From the cell containing the given text, extract its center point as (X, Y) coordinate. 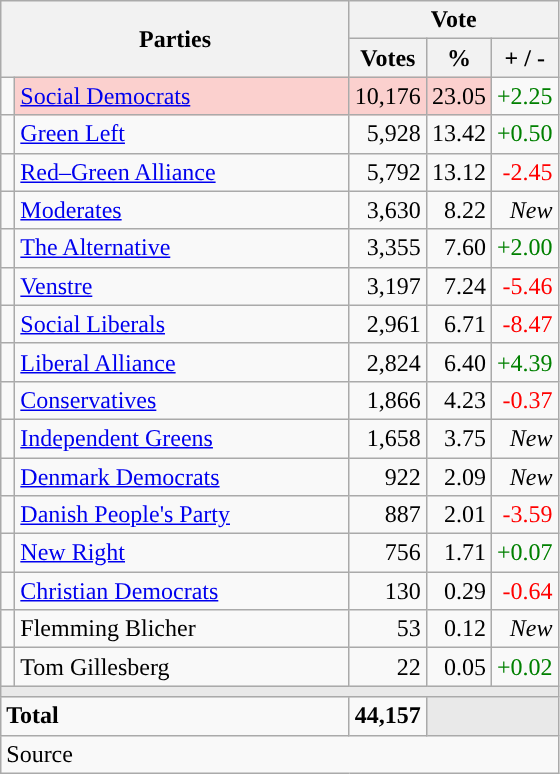
-0.37 (524, 400)
7.24 (458, 286)
4.23 (458, 400)
+0.07 (524, 553)
-0.64 (524, 591)
Venstre (182, 286)
Social Democrats (182, 96)
+2.25 (524, 96)
0.05 (458, 667)
+4.39 (524, 362)
% (458, 58)
-3.59 (524, 515)
Independent Greens (182, 438)
Total (176, 716)
Denmark Democrats (182, 477)
1.71 (458, 553)
2.01 (458, 515)
Source (280, 754)
5,928 (388, 134)
23.05 (458, 96)
+2.00 (524, 248)
10,176 (388, 96)
1,658 (388, 438)
-2.45 (524, 172)
2.09 (458, 477)
+0.50 (524, 134)
+ / - (524, 58)
22 (388, 667)
922 (388, 477)
3,197 (388, 286)
Vote (454, 20)
Social Liberals (182, 324)
8.22 (458, 210)
-5.46 (524, 286)
Parties (176, 39)
6.71 (458, 324)
Tom Gillesberg (182, 667)
3,355 (388, 248)
0.29 (458, 591)
2,961 (388, 324)
+0.02 (524, 667)
44,157 (388, 716)
Conservatives (182, 400)
0.12 (458, 629)
-8.47 (524, 324)
Danish People's Party (182, 515)
Christian Democrats (182, 591)
53 (388, 629)
7.60 (458, 248)
13.12 (458, 172)
756 (388, 553)
2,824 (388, 362)
New Right (182, 553)
887 (388, 515)
6.40 (458, 362)
The Alternative (182, 248)
Votes (388, 58)
3,630 (388, 210)
Green Left (182, 134)
13.42 (458, 134)
Moderates (182, 210)
5,792 (388, 172)
Red–Green Alliance (182, 172)
130 (388, 591)
3.75 (458, 438)
1,866 (388, 400)
Liberal Alliance (182, 362)
Flemming Blicher (182, 629)
